Search for the cell housing the specified text and yield its (X, Y) center coordinate. 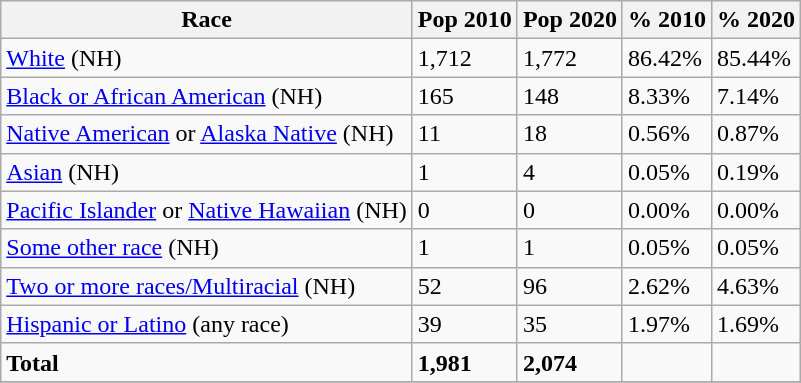
% 2020 (756, 20)
52 (464, 286)
Black or African American (NH) (207, 96)
2,074 (570, 362)
1.69% (756, 324)
Pop 2020 (570, 20)
148 (570, 96)
8.33% (666, 96)
1,772 (570, 58)
11 (464, 134)
86.42% (666, 58)
1.97% (666, 324)
85.44% (756, 58)
0.56% (666, 134)
Native American or Alaska Native (NH) (207, 134)
0.87% (756, 134)
Pop 2010 (464, 20)
% 2010 (666, 20)
Total (207, 362)
4.63% (756, 286)
Hispanic or Latino (any race) (207, 324)
Asian (NH) (207, 172)
Race (207, 20)
0.19% (756, 172)
Some other race (NH) (207, 248)
White (NH) (207, 58)
7.14% (756, 96)
96 (570, 286)
1,981 (464, 362)
1,712 (464, 58)
4 (570, 172)
2.62% (666, 286)
165 (464, 96)
Pacific Islander or Native Hawaiian (NH) (207, 210)
Two or more races/Multiracial (NH) (207, 286)
35 (570, 324)
18 (570, 134)
39 (464, 324)
